Search for the cell housing the specified text and yield its [X, Y] center coordinate. 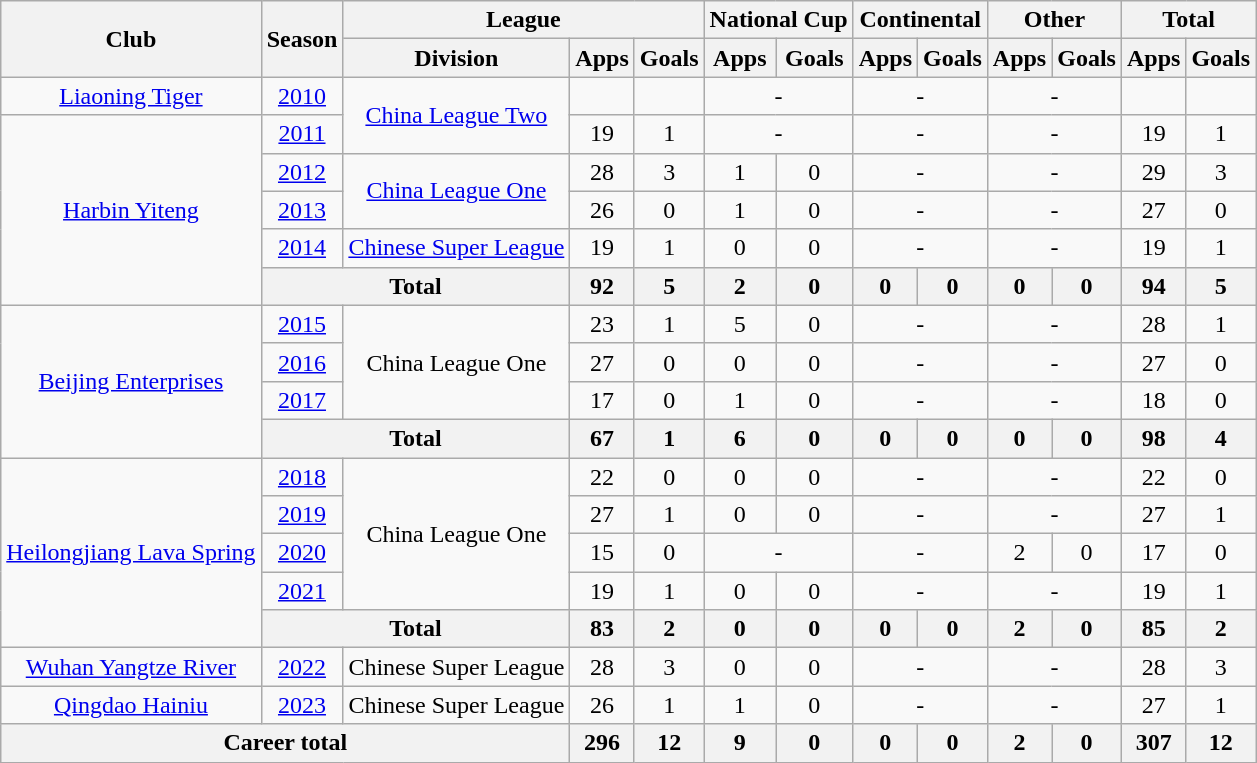
Continental [920, 20]
92 [602, 286]
2015 [302, 324]
2012 [302, 172]
2019 [302, 515]
2021 [302, 591]
Liaoning Tiger [131, 96]
15 [602, 553]
Beijing Enterprises [131, 381]
Harbin Yiteng [131, 210]
Season [302, 39]
Club [131, 39]
2014 [302, 248]
Division [456, 58]
2011 [302, 134]
2023 [302, 705]
18 [1153, 400]
2016 [302, 362]
China League Two [456, 115]
2013 [302, 210]
6 [740, 438]
67 [602, 438]
2022 [302, 667]
29 [1153, 172]
Heilongjiang Lava Spring [131, 553]
2020 [302, 553]
2018 [302, 477]
23 [602, 324]
83 [602, 629]
2017 [302, 400]
Other [1054, 20]
296 [602, 743]
307 [1153, 743]
National Cup [778, 20]
94 [1153, 286]
85 [1153, 629]
Career total [286, 743]
League [524, 20]
9 [740, 743]
Qingdao Hainiu [131, 705]
4 [1221, 438]
2010 [302, 96]
Wuhan Yangtze River [131, 667]
98 [1153, 438]
